From the cell containing the given text, extract its center point as [x, y] coordinate. 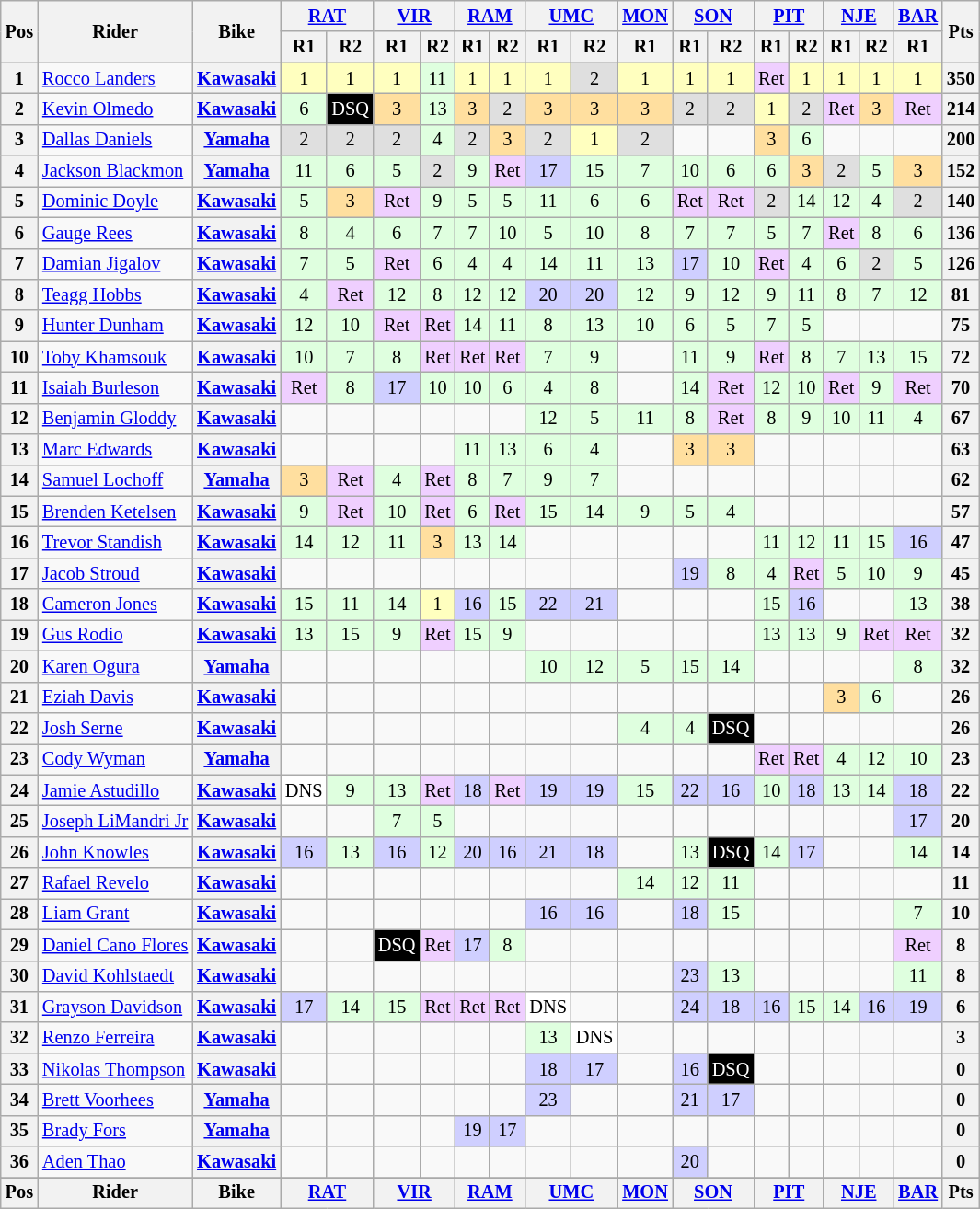
Samuel Lochoff [115, 480]
Daniel Cano Flores [115, 945]
Benjamin Gloddy [115, 419]
81 [961, 294]
Eziah Davis [115, 697]
Rafael Revelo [115, 883]
140 [961, 201]
Liam Grant [115, 914]
30 [19, 976]
38 [961, 604]
David Kohlstaedt [115, 976]
Cameron Jones [115, 604]
Rocco Landers [115, 78]
200 [961, 140]
Dominic Doyle [115, 201]
27 [19, 883]
Jamie Astudillo [115, 790]
Toby Khamsouk [115, 357]
136 [961, 233]
Cody Wyman [115, 759]
Nikolas Thompson [115, 1069]
28 [19, 914]
Renzo Ferreira [115, 1038]
Brett Voorhees [115, 1100]
Isaiah Burleson [115, 387]
62 [961, 480]
33 [19, 1069]
Joseph LiMandri Jr [115, 821]
Gus Rodio [115, 635]
Karen Ogura [115, 666]
Brenden Ketelsen [115, 512]
Teagg Hobbs [115, 294]
47 [961, 542]
34 [19, 1100]
Jackson Blackmon [115, 171]
57 [961, 512]
25 [19, 821]
Marc Edwards [115, 450]
Aden Thao [115, 1162]
Gauge Rees [115, 233]
Trevor Standish [115, 542]
Jacob Stroud [115, 573]
31 [19, 1007]
Damian Jigalov [115, 264]
45 [961, 573]
126 [961, 264]
67 [961, 419]
63 [961, 450]
Grayson Davidson [115, 1007]
36 [19, 1162]
Dallas Daniels [115, 140]
152 [961, 171]
Brady Fors [115, 1131]
Hunter Dunham [115, 326]
70 [961, 387]
214 [961, 109]
Josh Serne [115, 728]
29 [19, 945]
75 [961, 326]
72 [961, 357]
Kevin Olmedo [115, 109]
John Knowles [115, 852]
350 [961, 78]
35 [19, 1131]
